Search for the cell housing the specified text and yield its [X, Y] center coordinate. 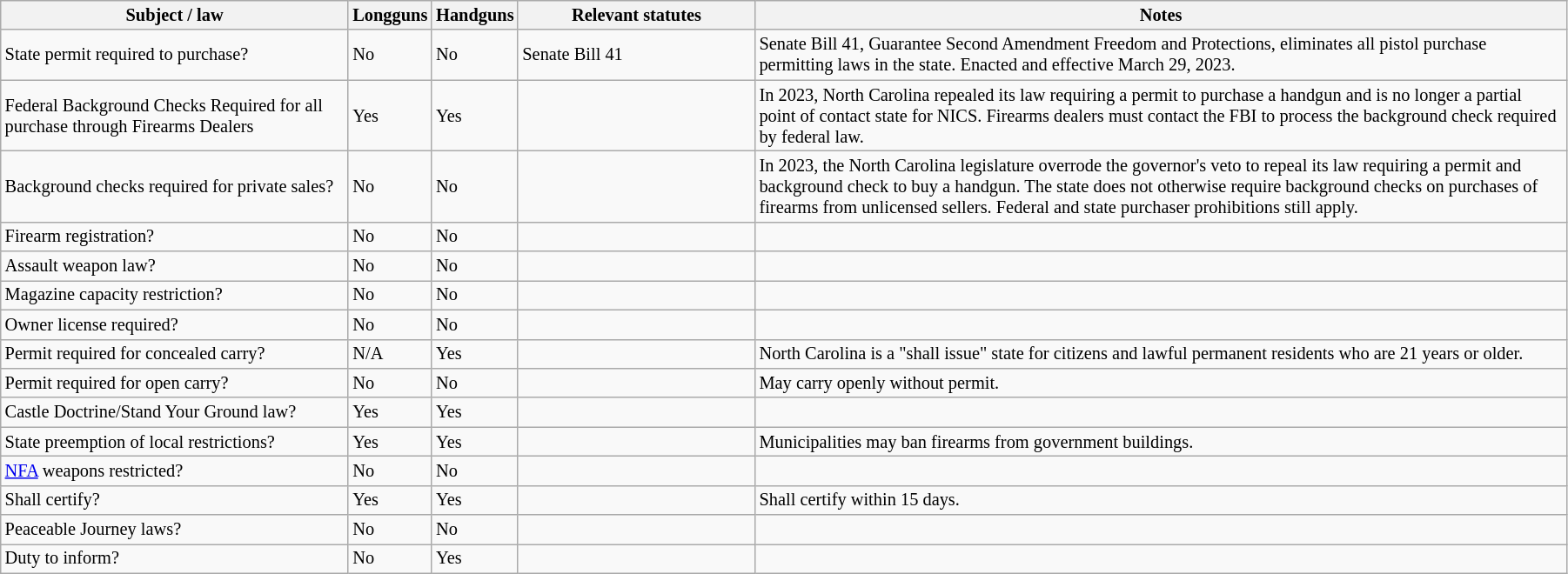
Federal Background Checks Required for all purchase through Firearms Dealers [175, 116]
Assault weapon law? [175, 266]
N/A [390, 354]
Peaceable Journey laws? [175, 530]
Duty to inform? [175, 558]
State permit required to purchase? [175, 55]
Municipalities may ban firearms from government buildings. [1161, 442]
Shall certify within 15 days. [1161, 500]
State preemption of local restrictions? [175, 442]
Background checks required for private sales? [175, 186]
Subject / law [175, 15]
Notes [1161, 15]
May carry openly without permit. [1161, 383]
Handguns [475, 15]
Firearm registration? [175, 237]
Senate Bill 41 [636, 55]
Longguns [390, 15]
Shall certify? [175, 500]
Relevant statutes [636, 15]
North Carolina is a "shall issue" state for citizens and lawful permanent residents who are 21 years or older. [1161, 354]
Permit required for concealed carry? [175, 354]
NFA weapons restricted? [175, 471]
Magazine capacity restriction? [175, 295]
Owner license required? [175, 324]
Castle Doctrine/Stand Your Ground law? [175, 412]
Permit required for open carry? [175, 383]
